Return the (X, Y) coordinate for the center point of the cell that contains the specified text.  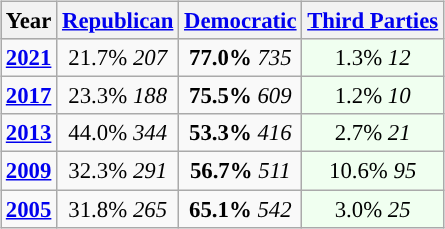
65.1% 542 (240, 209)
Third Parties (373, 21)
Year (29, 21)
2017 (29, 96)
2013 (29, 133)
1.3% 12 (373, 58)
23.3% 188 (118, 96)
53.3% 416 (240, 133)
3.0% 25 (373, 209)
75.5% 609 (240, 96)
44.0% 344 (118, 133)
2.7% 21 (373, 133)
Democratic (240, 21)
2005 (29, 209)
1.2% 10 (373, 96)
32.3% 291 (118, 171)
10.6% 95 (373, 171)
56.7% 511 (240, 171)
2009 (29, 171)
2021 (29, 58)
31.8% 265 (118, 209)
Republican (118, 21)
77.0% 735 (240, 58)
21.7% 207 (118, 58)
